Provide the (X, Y) coordinate of the cell's center where the given text is located.  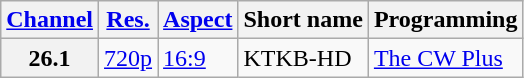
KTKB-HD (303, 58)
Short name (303, 20)
Channel (50, 20)
The CW Plus (446, 58)
Res. (128, 20)
Programming (446, 20)
Aspect (198, 20)
26.1 (50, 58)
720p (128, 58)
16:9 (198, 58)
